From the cell containing the given text, extract its center point as [X, Y] coordinate. 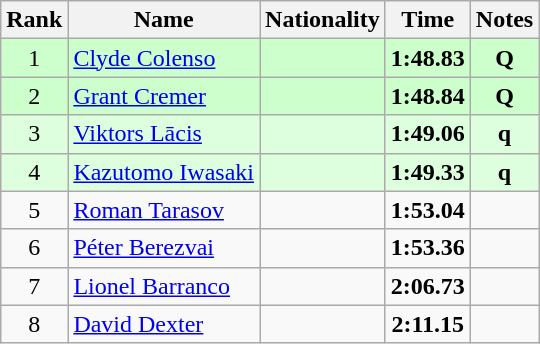
1:53.04 [428, 210]
1:48.83 [428, 58]
8 [34, 324]
Viktors Lācis [164, 134]
David Dexter [164, 324]
7 [34, 286]
5 [34, 210]
Kazutomo Iwasaki [164, 172]
Time [428, 20]
Rank [34, 20]
3 [34, 134]
Clyde Colenso [164, 58]
Grant Cremer [164, 96]
1:48.84 [428, 96]
2:11.15 [428, 324]
2 [34, 96]
1:53.36 [428, 248]
1 [34, 58]
Notes [504, 20]
1:49.33 [428, 172]
1:49.06 [428, 134]
Name [164, 20]
2:06.73 [428, 286]
6 [34, 248]
Roman Tarasov [164, 210]
Nationality [323, 20]
Péter Berezvai [164, 248]
4 [34, 172]
Lionel Barranco [164, 286]
